Return the [X, Y] coordinate for the center point of the cell that contains the specified text.  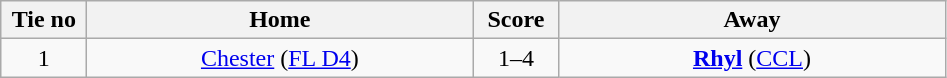
Away [752, 20]
Tie no [44, 20]
1–4 [516, 58]
Chester (FL D4) [280, 58]
Score [516, 20]
1 [44, 58]
Rhyl (CCL) [752, 58]
Home [280, 20]
